Determine the (X, Y) coordinate at the center of the cell enclosing the given text.  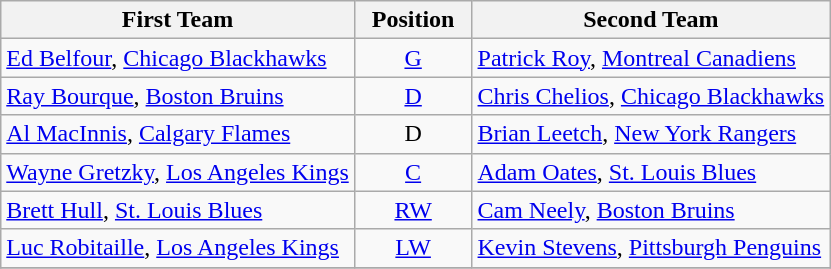
Al MacInnis, Calgary Flames (178, 134)
Position (413, 20)
Cam Neely, Boston Bruins (651, 210)
Luc Robitaille, Los Angeles Kings (178, 248)
C (413, 172)
Brett Hull, St. Louis Blues (178, 210)
Adam Oates, St. Louis Blues (651, 172)
LW (413, 248)
Patrick Roy, Montreal Canadiens (651, 58)
Wayne Gretzky, Los Angeles Kings (178, 172)
Ray Bourque, Boston Bruins (178, 96)
First Team (178, 20)
Brian Leetch, New York Rangers (651, 134)
RW (413, 210)
Chris Chelios, Chicago Blackhawks (651, 96)
G (413, 58)
Kevin Stevens, Pittsburgh Penguins (651, 248)
Ed Belfour, Chicago Blackhawks (178, 58)
Second Team (651, 20)
